Locate the cell with the specified text and output its [X, Y] center coordinate. 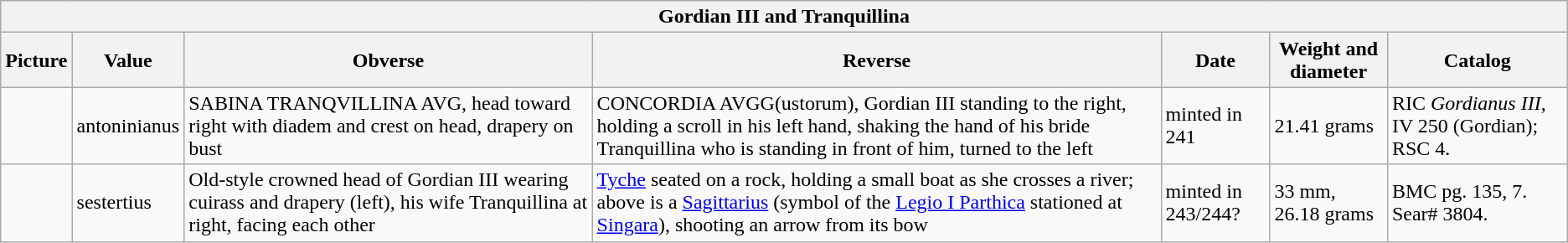
BMC pg. 135, 7. Sear# 3804. [1478, 203]
Reverse [876, 60]
33 mm, 26.18 grams [1328, 203]
21.41 grams [1328, 126]
antoninianus [128, 126]
Date [1215, 60]
Weight and diameter [1328, 60]
RIC Gordianus III, IV 250 (Gordian); RSC 4. [1478, 126]
Gordian III and Tranquillina [784, 17]
sestertius [128, 203]
Value [128, 60]
Picture [37, 60]
Obverse [389, 60]
Catalog [1478, 60]
minted in 241 [1215, 126]
SABINA TRANQVILLINA AVG, head toward right with diadem and crest on head, drapery on bust [389, 126]
minted in 243/244? [1215, 203]
Old-style crowned head of Gordian III wearing cuirass and drapery (left), his wife Tranquillina at right, facing each other [389, 203]
